Pinpoint the cell where the given text exists, returning its [x, y] midpoint coordinate. 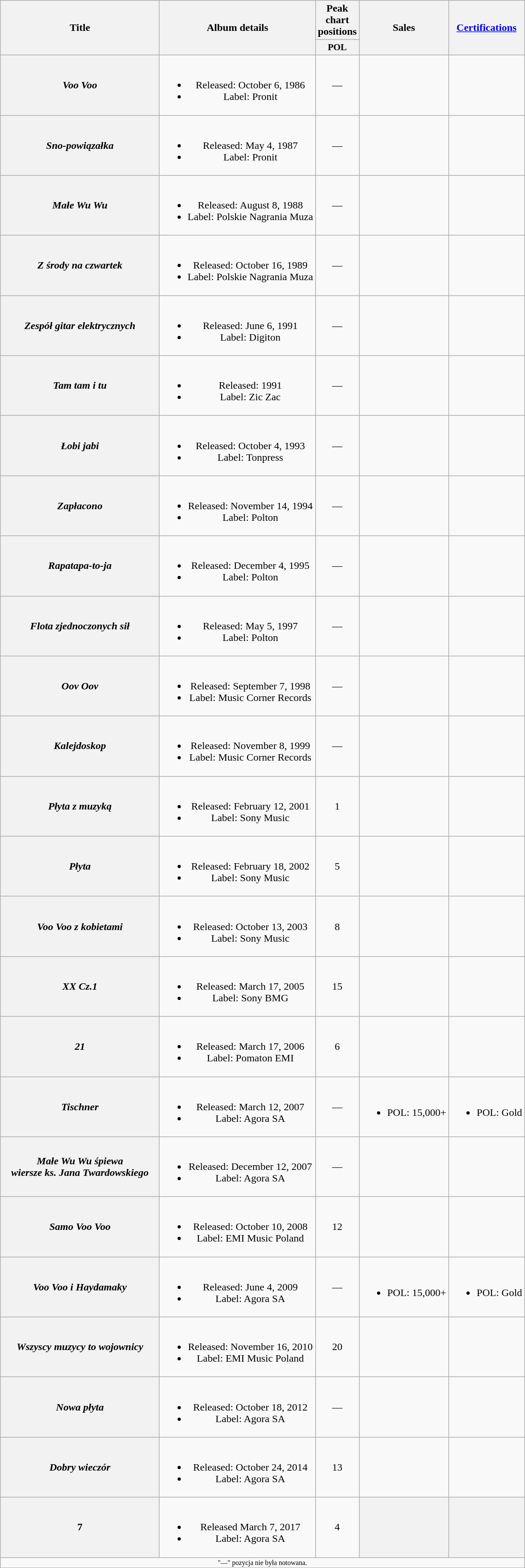
Sno-powiązałka [80, 145]
Rapatapa-to-ja [80, 566]
XX Cz.1 [80, 986]
Released: November 14, 1994Label: Polton [238, 506]
Released: February 12, 2001Label: Sony Music [238, 806]
4 [337, 1527]
Oov Oov [80, 686]
Released: October 4, 1993Label: Tonpress [238, 446]
Łobi jabi [80, 446]
8 [337, 926]
Released: June 4, 2009Label: Agora SA [238, 1287]
Released: March 17, 2006Label: Pomaton EMI [238, 1046]
Released: December 12, 2007Label: Agora SA [238, 1167]
Dobry wieczór [80, 1467]
Kalejdoskop [80, 746]
Released: December 4, 1995Label: Polton [238, 566]
Sales [404, 28]
Released: October 16, 1989Label: Polskie Nagrania Muza [238, 266]
Certifications [486, 28]
Zespół gitar elektrycznych [80, 326]
"—" pozycja nie była notowana. [262, 1562]
1 [337, 806]
Tischner [80, 1107]
Released: May 5, 1997Label: Polton [238, 626]
Released: August 8, 1988Label: Polskie Nagrania Muza [238, 205]
Samo Voo Voo [80, 1227]
Released March 7, 2017Label: Agora SA [238, 1527]
Zapłacono [80, 506]
Voo Voo i Haydamaky [80, 1287]
Released: October 24, 2014Label: Agora SA [238, 1467]
6 [337, 1046]
Z środy na czwartek [80, 266]
Flota zjednoczonych sił [80, 626]
Released: March 12, 2007Label: Agora SA [238, 1107]
Released: November 16, 2010Label: EMI Music Poland [238, 1347]
Voo Voo [80, 85]
21 [80, 1046]
Wszyscy muzycy to wojownicy [80, 1347]
Released: October 18, 2012Label: Agora SA [238, 1407]
Album details [238, 28]
Tam tam i tu [80, 386]
20 [337, 1347]
Nowa płyta [80, 1407]
Released: 1991Label: Zic Zac [238, 386]
15 [337, 986]
Released: October 13, 2003Label: Sony Music [238, 926]
Released: February 18, 2002Label: Sony Music [238, 866]
13 [337, 1467]
Released: November 8, 1999Label: Music Corner Records [238, 746]
Released: September 7, 1998Label: Music Corner Records [238, 686]
Voo Voo z kobietami [80, 926]
POL [337, 48]
5 [337, 866]
Released: March 17, 2005Label: Sony BMG [238, 986]
Released: May 4, 1987Label: Pronit [238, 145]
Released: October 6, 1986Label: Pronit [238, 85]
Płyta [80, 866]
Released: June 6, 1991Label: Digiton [238, 326]
Released: October 10, 2008Label: EMI Music Poland [238, 1227]
7 [80, 1527]
Małe Wu Wu śpiewawiersze ks. Jana Twardowskiego [80, 1167]
Title [80, 28]
12 [337, 1227]
Małe Wu Wu [80, 205]
Płyta z muzyką [80, 806]
Peak chart positions [337, 20]
